From the cell containing the given text, extract its center point as (X, Y) coordinate. 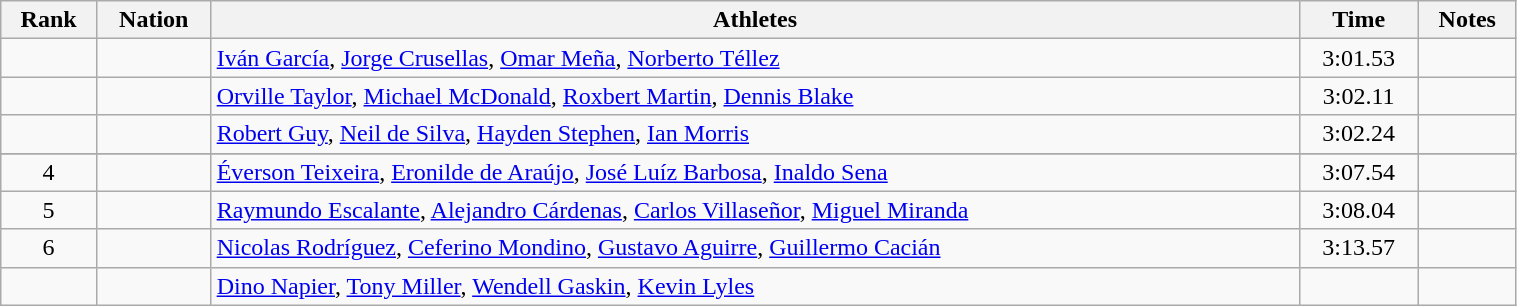
Nation (154, 20)
4 (49, 172)
Time (1358, 20)
Éverson Teixeira, Eronilde de Araújo, José Luíz Barbosa, Inaldo Sena (755, 172)
Dino Napier, Tony Miller, Wendell Gaskin, Kevin Lyles (755, 286)
3:13.57 (1358, 248)
Notes (1467, 20)
Rank (49, 20)
3:01.53 (1358, 58)
3:07.54 (1358, 172)
Nicolas Rodríguez, Ceferino Mondino, Gustavo Aguirre, Guillermo Cacián (755, 248)
5 (49, 210)
Raymundo Escalante, Alejandro Cárdenas, Carlos Villaseñor, Miguel Miranda (755, 210)
3:08.04 (1358, 210)
Athletes (755, 20)
Robert Guy, Neil de Silva, Hayden Stephen, Ian Morris (755, 134)
Iván García, Jorge Crusellas, Omar Meña, Norberto Téllez (755, 58)
3:02.24 (1358, 134)
3:02.11 (1358, 96)
6 (49, 248)
Orville Taylor, Michael McDonald, Roxbert Martin, Dennis Blake (755, 96)
